Search for the cell housing the specified text and yield its (X, Y) center coordinate. 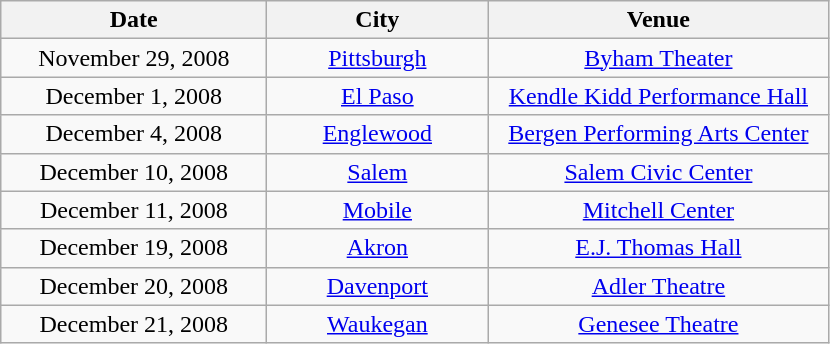
Adler Theatre (658, 286)
Venue (658, 20)
Kendle Kidd Performance Hall (658, 96)
City (378, 20)
Bergen Performing Arts Center (658, 134)
December 11, 2008 (134, 210)
December 21, 2008 (134, 324)
Davenport (378, 286)
November 29, 2008 (134, 58)
December 4, 2008 (134, 134)
Mobile (378, 210)
December 19, 2008 (134, 248)
El Paso (378, 96)
December 10, 2008 (134, 172)
Pittsburgh (378, 58)
Date (134, 20)
Akron (378, 248)
December 1, 2008 (134, 96)
December 20, 2008 (134, 286)
Genesee Theatre (658, 324)
Mitchell Center (658, 210)
Salem Civic Center (658, 172)
E.J. Thomas Hall (658, 248)
Englewood (378, 134)
Salem (378, 172)
Waukegan (378, 324)
Byham Theater (658, 58)
